Output the [x, y] coordinate of the center of the cell containing the given text.  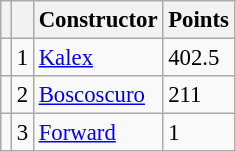
Constructor [98, 20]
2 [22, 95]
Points [198, 20]
3 [22, 133]
Boscoscuro [98, 95]
211 [198, 95]
Forward [98, 133]
402.5 [198, 58]
Kalex [98, 58]
